Pinpoint the cell where the given text exists, returning its [X, Y] midpoint coordinate. 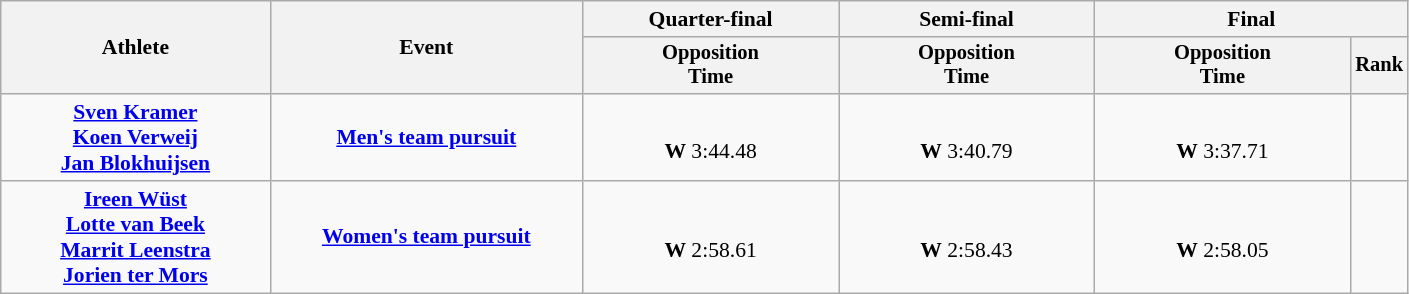
W 3:44.48 [711, 138]
Semi-final [967, 19]
Rank [1379, 66]
W 2:58.43 [967, 237]
Final [1251, 19]
W 3:37.71 [1222, 138]
Men's team pursuit [426, 138]
Quarter-final [711, 19]
Women's team pursuit [426, 237]
W 3:40.79 [967, 138]
Ireen WüstLotte van BeekMarrit LeenstraJorien ter Mors [136, 237]
Sven KramerKoen VerweijJan Blokhuijsen [136, 138]
W 2:58.61 [711, 237]
W 2:58.05 [1222, 237]
Athlete [136, 48]
Event [426, 48]
